Locate the cell with the specified text and output its (x, y) center coordinate. 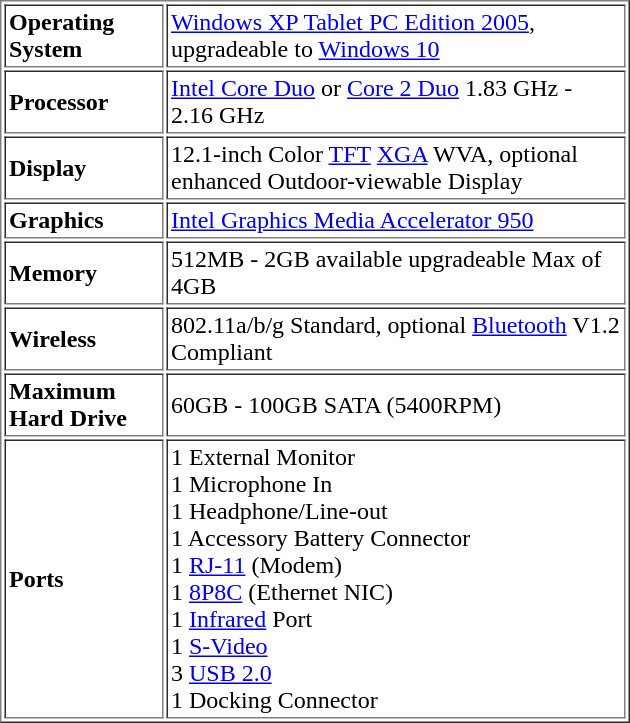
12.1-inch Color TFT XGA WVA, optional enhanced Outdoor-viewable Display (396, 168)
Maximum Hard Drive (84, 406)
Memory (84, 274)
Intel Graphics Media Accelerator 950 (396, 220)
Windows XP Tablet PC Edition 2005, upgradeable to Windows 10 (396, 36)
Graphics (84, 220)
Display (84, 168)
Intel Core Duo or Core 2 Duo 1.83 GHz - 2.16 GHz (396, 102)
Processor (84, 102)
512MB - 2GB available upgradeable Max of 4GB (396, 274)
Operating System (84, 36)
Ports (84, 580)
Wireless (84, 340)
802.11a/b/g Standard, optional Bluetooth V1.2 Compliant (396, 340)
60GB - 100GB SATA (5400RPM) (396, 406)
